Find where the given text appears and provide that cell's center as [X, Y] coordinate. 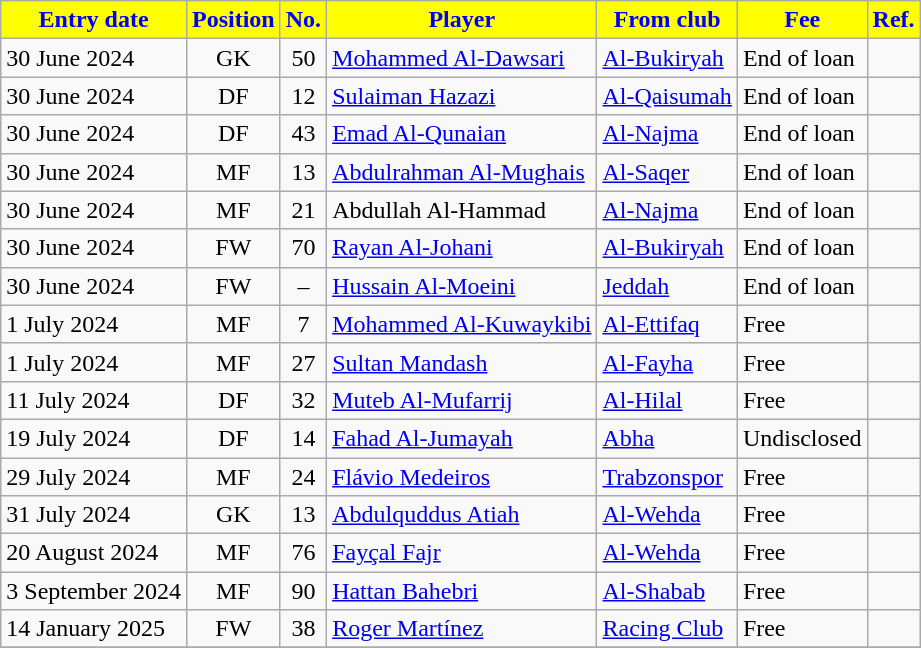
Al-Hilal [667, 400]
27 [303, 362]
Entry date [94, 20]
Sultan Mandash [462, 362]
20 August 2024 [94, 553]
21 [303, 210]
From club [667, 20]
70 [303, 248]
Trabzonspor [667, 477]
11 July 2024 [94, 400]
– [303, 286]
Roger Martínez [462, 629]
12 [303, 96]
Racing Club [667, 629]
Sulaiman Hazazi [462, 96]
24 [303, 477]
Rayan Al-Johani [462, 248]
76 [303, 553]
Flávio Medeiros [462, 477]
Abha [667, 438]
90 [303, 591]
Hattan Bahebri [462, 591]
50 [303, 58]
Fahad Al-Jumayah [462, 438]
7 [303, 324]
Abdulquddus Atiah [462, 515]
Fayçal Fajr [462, 553]
Fee [802, 20]
3 September 2024 [94, 591]
No. [303, 20]
Abdullah Al-Hammad [462, 210]
31 July 2024 [94, 515]
Ref. [894, 20]
14 [303, 438]
Emad Al-Qunaian [462, 134]
32 [303, 400]
Al-Fayha [667, 362]
Player [462, 20]
Undisclosed [802, 438]
Hussain Al-Moeini [462, 286]
29 July 2024 [94, 477]
Abdulrahman Al-Mughais [462, 172]
Jeddah [667, 286]
19 July 2024 [94, 438]
38 [303, 629]
Position [233, 20]
Mohammed Al-Dawsari [462, 58]
Al-Saqer [667, 172]
Al-Shabab [667, 591]
Muteb Al-Mufarrij [462, 400]
14 January 2025 [94, 629]
Mohammed Al-Kuwaykibi [462, 324]
Al-Qaisumah [667, 96]
Al-Ettifaq [667, 324]
43 [303, 134]
